Locate the cell with the specified text and output its [x, y] center coordinate. 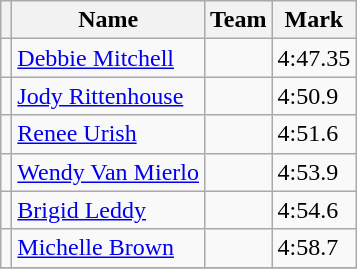
Debbie Mitchell [108, 58]
4:58.7 [314, 248]
4:50.9 [314, 96]
4:51.6 [314, 134]
Michelle Brown [108, 248]
Mark [314, 20]
Team [238, 20]
4:54.6 [314, 210]
4:47.35 [314, 58]
Brigid Leddy [108, 210]
4:53.9 [314, 172]
Jody Rittenhouse [108, 96]
Name [108, 20]
Wendy Van Mierlo [108, 172]
Renee Urish [108, 134]
